Extract the (X, Y) coordinate from the center of the cell holding the provided text.  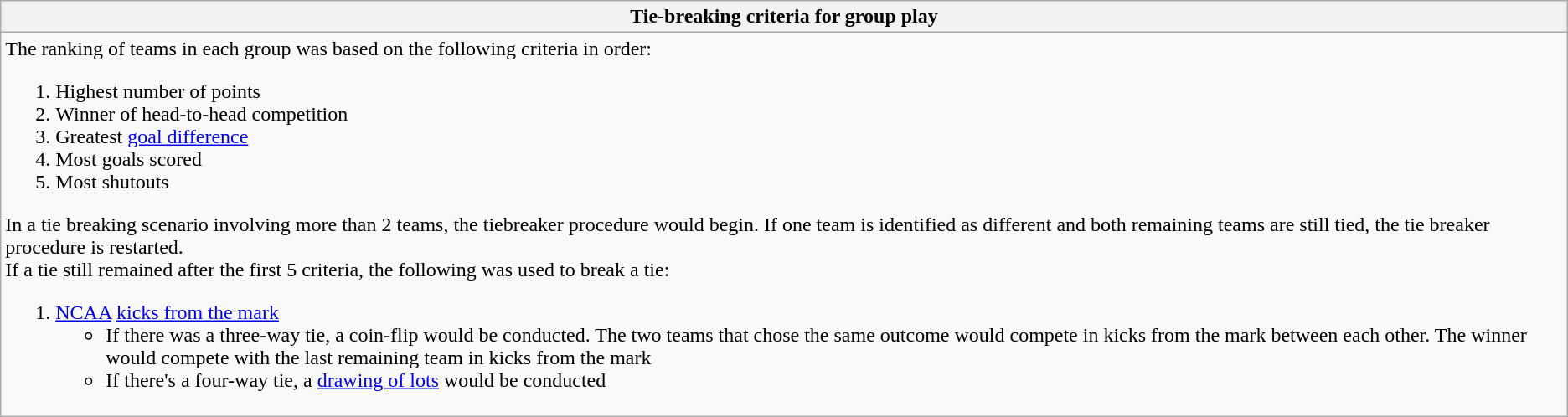
Tie-breaking criteria for group play (784, 17)
